From the cell containing the given text, extract its center point as (X, Y) coordinate. 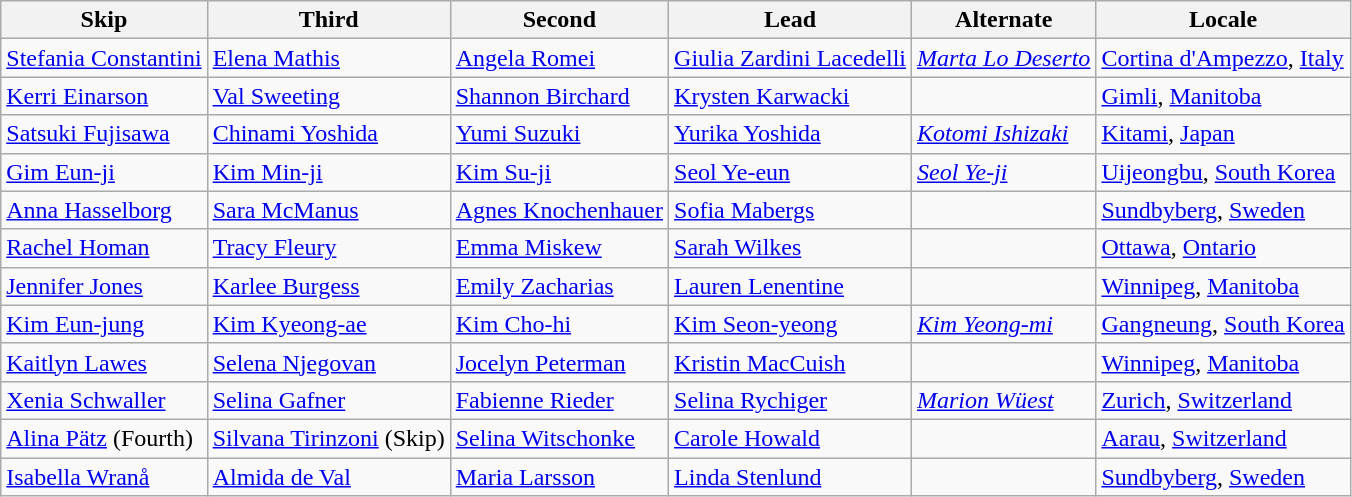
Carole Howald (790, 438)
Kotomi Ishizaki (1004, 134)
Third (328, 20)
Sofia Mabergs (790, 210)
Cortina d'Ampezzo, Italy (1223, 58)
Lead (790, 20)
Angela Romei (559, 58)
Maria Larsson (559, 477)
Alina Pätz (Fourth) (104, 438)
Gangneung, South Korea (1223, 324)
Satsuki Fujisawa (104, 134)
Kim Cho-hi (559, 324)
Selena Njegovan (328, 362)
Marta Lo Deserto (1004, 58)
Jennifer Jones (104, 286)
Kim Yeong-mi (1004, 324)
Stefania Constantini (104, 58)
Kitami, Japan (1223, 134)
Seol Ye-ji (1004, 172)
Kim Su-ji (559, 172)
Yurika Yoshida (790, 134)
Kaitlyn Lawes (104, 362)
Kim Min-ji (328, 172)
Sarah Wilkes (790, 248)
Seol Ye-eun (790, 172)
Second (559, 20)
Karlee Burgess (328, 286)
Krysten Karwacki (790, 96)
Selina Witschonke (559, 438)
Selina Rychiger (790, 400)
Fabienne Rieder (559, 400)
Linda Stenlund (790, 477)
Isabella Wranå (104, 477)
Gimli, Manitoba (1223, 96)
Anna Hasselborg (104, 210)
Almida de Val (328, 477)
Alternate (1004, 20)
Rachel Homan (104, 248)
Kim Seon-yeong (790, 324)
Jocelyn Peterman (559, 362)
Giulia Zardini Lacedelli (790, 58)
Marion Wüest (1004, 400)
Lauren Lenentine (790, 286)
Kim Kyeong-ae (328, 324)
Locale (1223, 20)
Emily Zacharias (559, 286)
Kerri Einarson (104, 96)
Xenia Schwaller (104, 400)
Skip (104, 20)
Kim Eun-jung (104, 324)
Elena Mathis (328, 58)
Agnes Knochenhauer (559, 210)
Silvana Tirinzoni (Skip) (328, 438)
Tracy Fleury (328, 248)
Aarau, Switzerland (1223, 438)
Kristin MacCuish (790, 362)
Uijeongbu, South Korea (1223, 172)
Ottawa, Ontario (1223, 248)
Shannon Birchard (559, 96)
Zurich, Switzerland (1223, 400)
Yumi Suzuki (559, 134)
Sara McManus (328, 210)
Selina Gafner (328, 400)
Chinami Yoshida (328, 134)
Val Sweeting (328, 96)
Emma Miskew (559, 248)
Gim Eun-ji (104, 172)
